Determine the (x, y) coordinate at the center of the cell enclosing the given text.  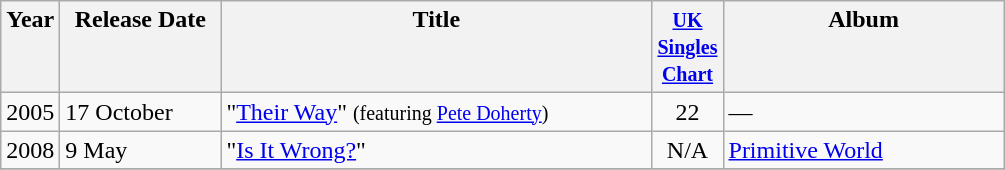
2005 (30, 112)
"Is It Wrong?" (436, 150)
Release Date (140, 47)
N/A (688, 150)
Album (864, 47)
17 October (140, 112)
Primitive World (864, 150)
9 May (140, 150)
— (864, 112)
"Their Way" (featuring Pete Doherty) (436, 112)
22 (688, 112)
2008 (30, 150)
UK Singles Chart (688, 47)
Title (436, 47)
Year (30, 47)
